Search for the cell housing the specified text and yield its [x, y] center coordinate. 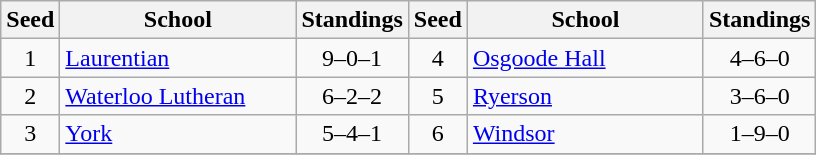
Laurentian [178, 58]
1–9–0 [759, 134]
Waterloo Lutheran [178, 96]
Osgoode Hall [585, 58]
6 [438, 134]
9–0–1 [352, 58]
Ryerson [585, 96]
4 [438, 58]
2 [30, 96]
4–6–0 [759, 58]
York [178, 134]
1 [30, 58]
5–4–1 [352, 134]
5 [438, 96]
3 [30, 134]
Windsor [585, 134]
6–2–2 [352, 96]
3–6–0 [759, 96]
